Return [X, Y] of the center of cell containing provided text 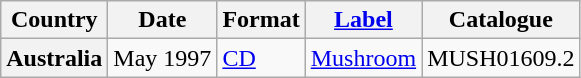
Label [363, 20]
CD [261, 58]
Date [162, 20]
Australia [54, 58]
MUSH01609.2 [501, 58]
May 1997 [162, 58]
Mushroom [363, 58]
Catalogue [501, 20]
Format [261, 20]
Country [54, 20]
